Extract the (x, y) coordinate from the center of the cell holding the provided text.  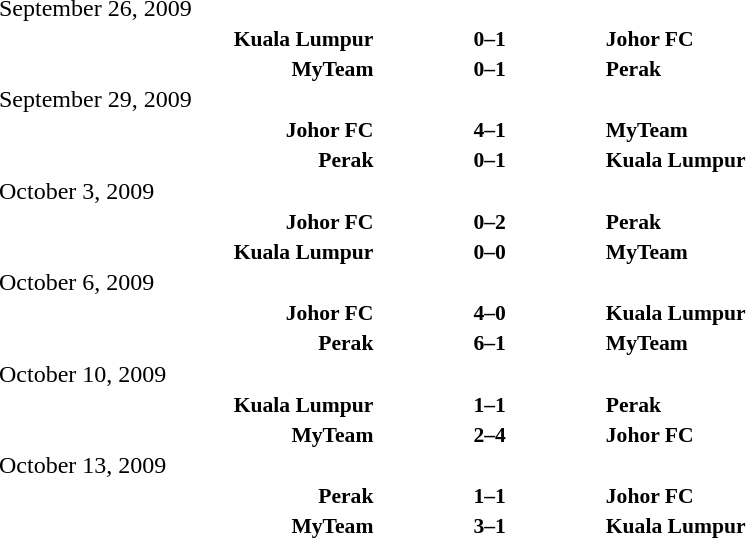
0–2 (489, 222)
0–0 (489, 252)
4–0 (489, 313)
4–1 (489, 130)
2–4 (489, 434)
6–1 (489, 343)
